Output the [X, Y] coordinate of the center of the cell containing the given text.  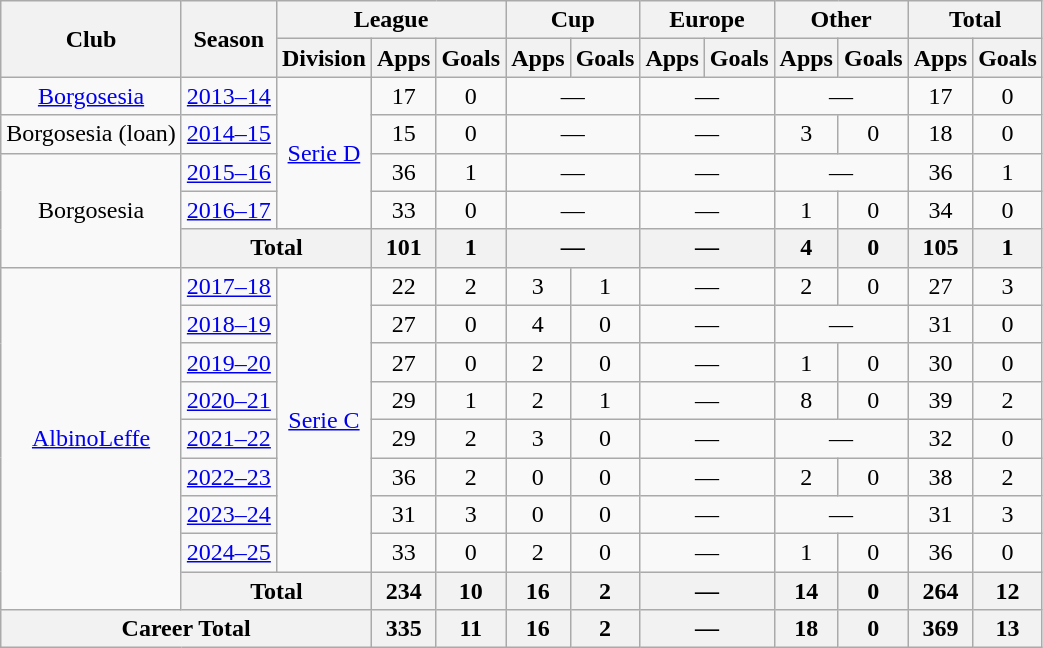
13 [1008, 629]
2020–21 [228, 400]
2013–14 [228, 96]
105 [940, 248]
264 [940, 591]
2015–16 [228, 172]
Club [92, 39]
AlbinoLeffe [92, 438]
Serie C [324, 419]
Borgosesia (loan) [92, 134]
22 [403, 286]
2018–19 [228, 324]
15 [403, 134]
2024–25 [228, 553]
14 [806, 591]
8 [806, 400]
Serie D [324, 153]
32 [940, 438]
34 [940, 210]
234 [403, 591]
2014–15 [228, 134]
2019–20 [228, 362]
Cup [573, 20]
11 [471, 629]
369 [940, 629]
League [390, 20]
2023–24 [228, 515]
Europe [707, 20]
Other [841, 20]
30 [940, 362]
2021–22 [228, 438]
39 [940, 400]
2016–17 [228, 210]
335 [403, 629]
2022–23 [228, 477]
10 [471, 591]
Career Total [186, 629]
Division [324, 58]
Season [228, 39]
101 [403, 248]
2017–18 [228, 286]
12 [1008, 591]
38 [940, 477]
